Return the (X, Y) coordinate for the center point of the cell that contains the specified text.  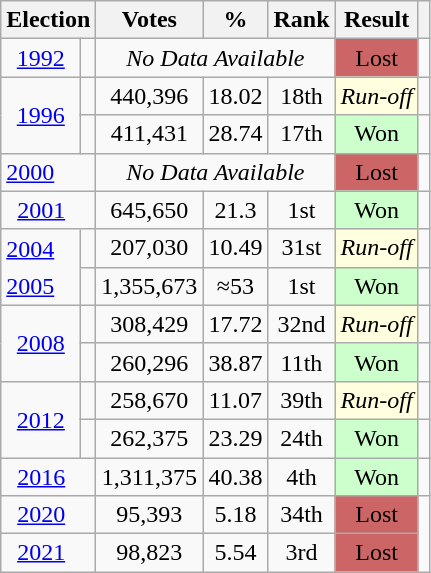
1,355,673 (150, 286)
2001 (41, 210)
2012 (41, 419)
Result (376, 20)
21.3 (236, 210)
31st (302, 248)
28.74 (236, 134)
3rd (302, 553)
5.18 (236, 515)
645,650 (150, 210)
38.87 (236, 362)
% (236, 20)
411,431 (150, 134)
260,296 (150, 362)
17.72 (236, 324)
2016 (41, 477)
1,311,375 (150, 477)
11th (302, 362)
2005 (41, 286)
24th (302, 438)
95,393 (150, 515)
1992 (41, 58)
32nd (302, 324)
Votes (150, 20)
10.49 (236, 248)
2000 (48, 172)
308,429 (150, 324)
440,396 (150, 96)
11.07 (236, 400)
Election (48, 20)
1996 (41, 115)
39th (302, 400)
2020 (41, 515)
5.54 (236, 553)
2021 (41, 553)
258,670 (150, 400)
4th (302, 477)
Rank (302, 20)
40.38 (236, 477)
18.02 (236, 96)
≈53 (236, 286)
34th (302, 515)
2004 (41, 248)
262,375 (150, 438)
17th (302, 134)
23.29 (236, 438)
207,030 (150, 248)
18th (302, 96)
2008 (41, 343)
98,823 (150, 553)
